Find where the given text appears and provide that cell's center as (X, Y) coordinate. 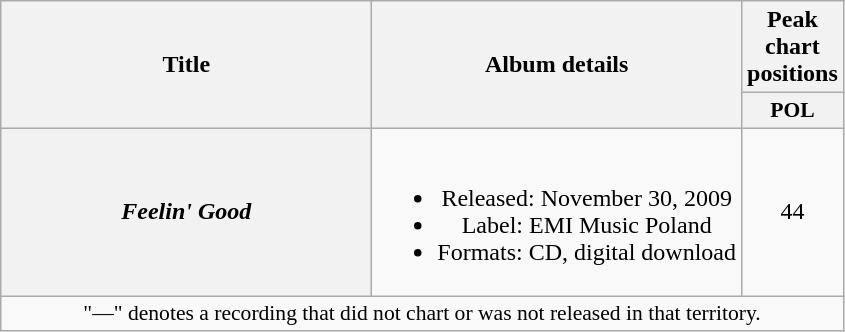
Feelin' Good (186, 212)
"—" denotes a recording that did not chart or was not released in that territory. (422, 314)
Released: November 30, 2009Label: EMI Music PolandFormats: CD, digital download (557, 212)
Album details (557, 65)
POL (793, 111)
Peak chart positions (793, 47)
Title (186, 65)
44 (793, 212)
